Determine the (X, Y) coordinate at the center of the cell enclosing the given text.  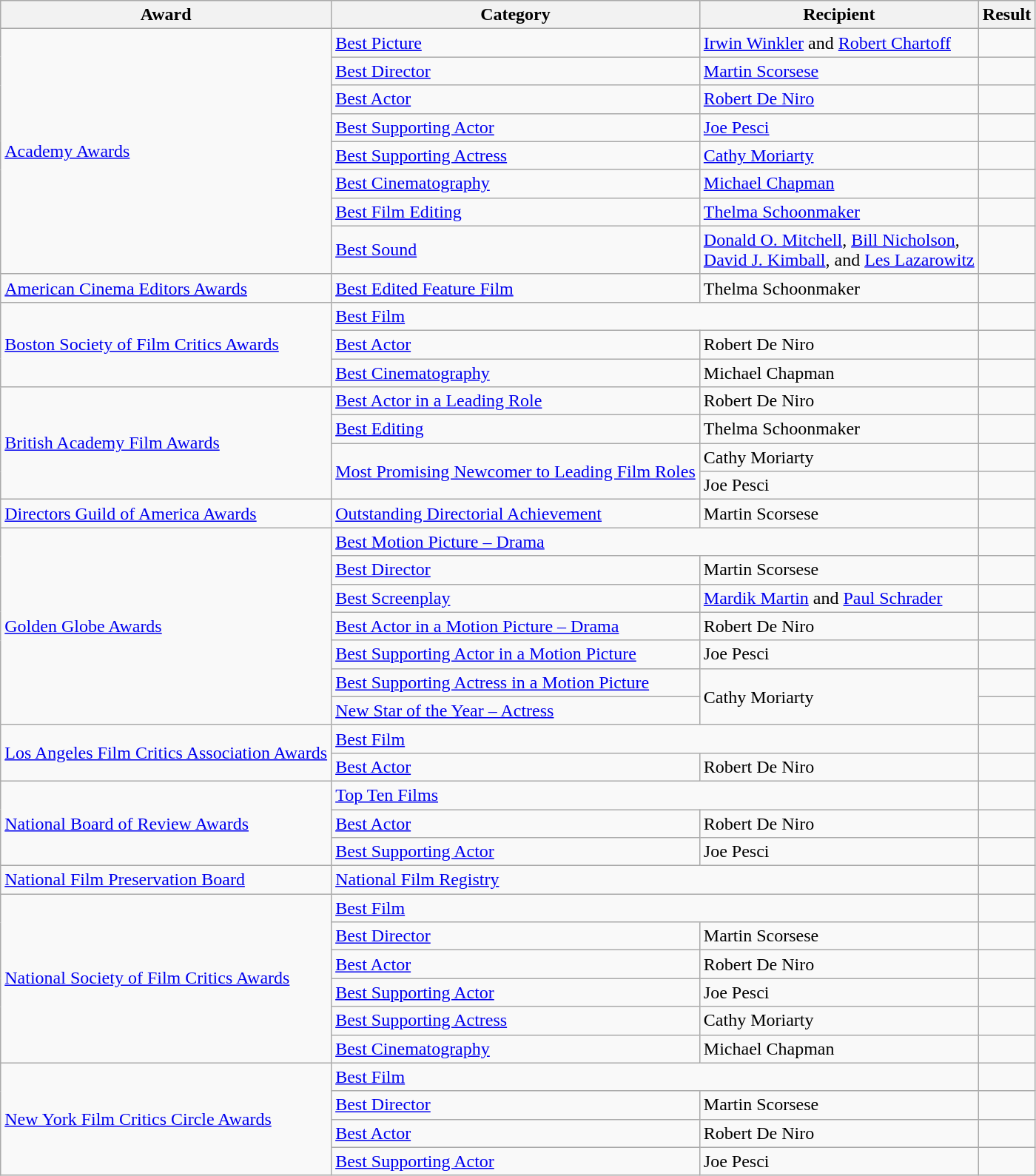
Category (516, 15)
Golden Globe Awards (166, 626)
Award (166, 15)
Recipient (839, 15)
Directors Guild of America Awards (166, 514)
National Society of Film Critics Awards (166, 978)
Most Promising Newcomer to Leading Film Roles (516, 471)
National Film Registry (656, 880)
Donald O. Mitchell, Bill Nicholson,David J. Kimball, and Les Lazarowitz (839, 250)
Best Actor in a Motion Picture – Drama (516, 626)
Result (1006, 15)
Irwin Winkler and Robert Chartoff (839, 43)
National Film Preservation Board (166, 880)
New Star of the Year – Actress (516, 710)
Best Edited Feature Film (516, 288)
Academy Awards (166, 152)
Los Angeles Film Critics Association Awards (166, 753)
Best Motion Picture – Drama (656, 542)
Outstanding Directorial Achievement (516, 514)
Best Supporting Actor in a Motion Picture (516, 654)
National Board of Review Awards (166, 823)
Boston Society of Film Critics Awards (166, 344)
Best Picture (516, 43)
Mardik Martin and Paul Schrader (839, 598)
American Cinema Editors Awards (166, 288)
Best Screenplay (516, 598)
Best Actor in a Leading Role (516, 401)
Best Film Editing (516, 212)
Best Editing (516, 429)
Best Sound (516, 250)
British Academy Film Awards (166, 443)
Top Ten Films (656, 795)
Best Supporting Actress in a Motion Picture (516, 682)
New York Film Critics Circle Awards (166, 1119)
